Output the (X, Y) coordinate of the center of the cell containing the given text.  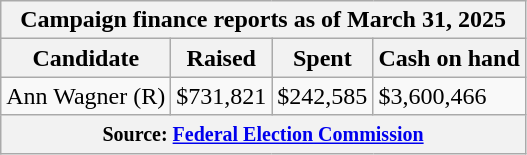
Spent (322, 58)
Candidate (86, 58)
Campaign finance reports as of March 31, 2025 (264, 20)
Source: Federal Election Commission (264, 134)
Ann Wagner (R) (86, 96)
$731,821 (222, 96)
$242,585 (322, 96)
Raised (222, 58)
$3,600,466 (449, 96)
Cash on hand (449, 58)
